Return [x, y] of the center of cell containing provided text 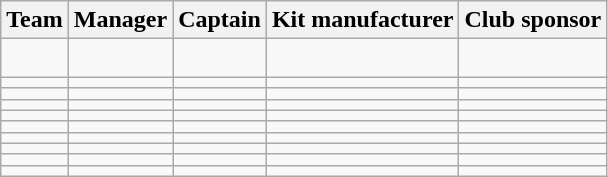
Kit manufacturer [362, 20]
Manager [120, 20]
Team [35, 20]
Club sponsor [533, 20]
Captain [220, 20]
